From the cell containing the given text, extract its center point as [x, y] coordinate. 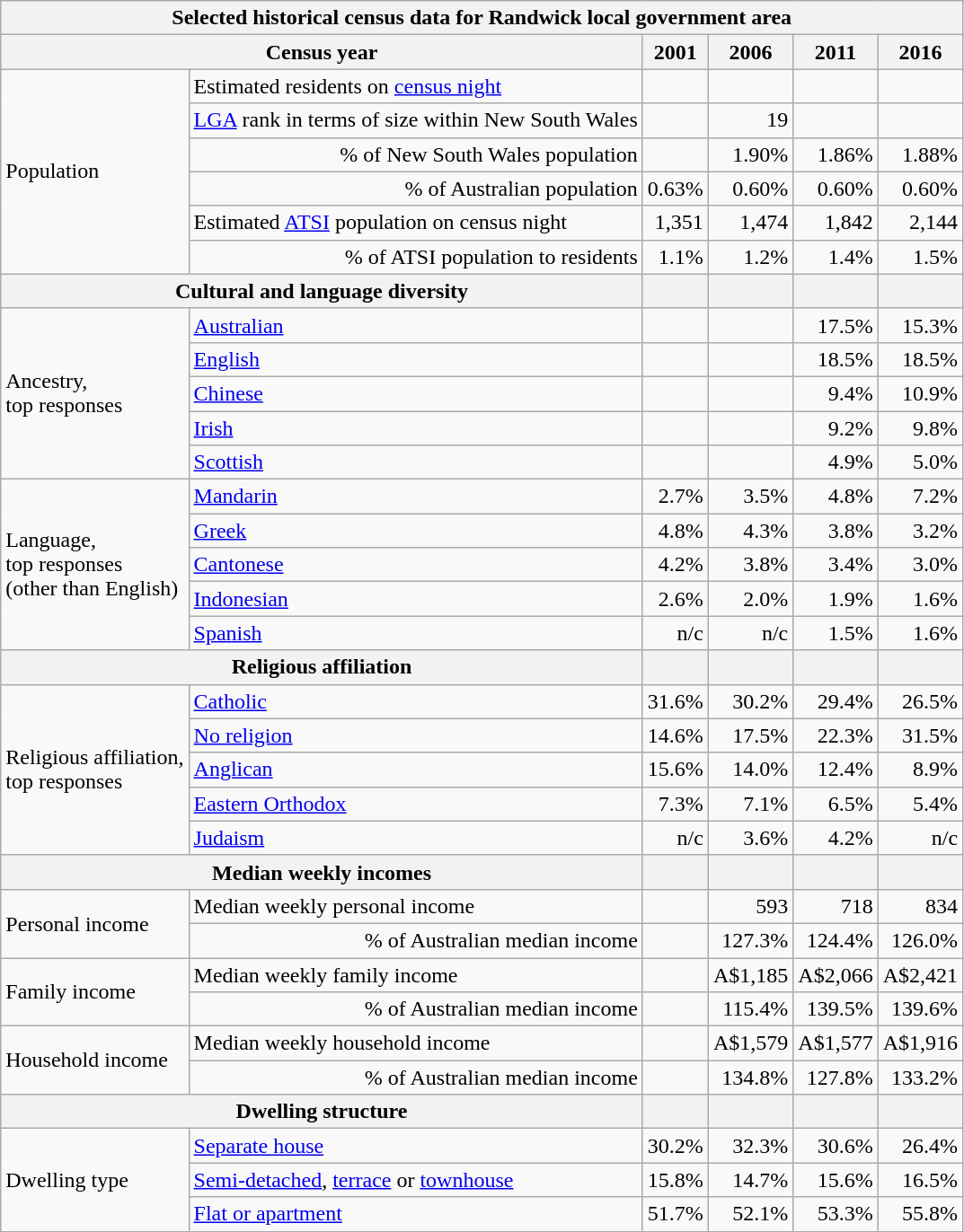
0.63% [676, 189]
English [415, 359]
3.5% [750, 497]
16.5% [920, 1180]
2.0% [750, 599]
1.86% [836, 154]
593 [750, 906]
Personal income [95, 923]
10.9% [920, 393]
Flat or apartment [415, 1214]
19 [750, 120]
139.6% [920, 1009]
Religious affiliation [322, 667]
Spanish [415, 633]
127.3% [750, 940]
Eastern Orthodox [415, 804]
14.0% [750, 770]
A$1,185 [750, 974]
Dwelling type [95, 1180]
Scottish [415, 462]
133.2% [920, 1078]
5.4% [920, 804]
A$2,066 [836, 974]
14.6% [676, 735]
4.3% [750, 531]
15.3% [920, 325]
22.3% [836, 735]
30.6% [836, 1146]
5.0% [920, 462]
Household income [95, 1060]
1,351 [676, 223]
Chinese [415, 393]
9.4% [836, 393]
Cultural and language diversity [322, 291]
2,144 [920, 223]
124.4% [836, 940]
2011 [836, 52]
127.8% [836, 1078]
32.3% [750, 1146]
834 [920, 906]
Religious affiliation,top responses [95, 770]
2001 [676, 52]
53.3% [836, 1214]
52.1% [750, 1214]
Census year [322, 52]
3.0% [920, 565]
Estimated ATSI population on census night [415, 223]
Dwelling structure [322, 1112]
Family income [95, 991]
% of Australian population [415, 189]
2006 [750, 52]
Selected historical census data for Randwick local government area [482, 18]
Greek [415, 531]
115.4% [750, 1009]
A$2,421 [920, 974]
2.6% [676, 599]
No religion [415, 735]
26.5% [920, 701]
Catholic [415, 701]
6.5% [836, 804]
1.4% [836, 257]
4.9% [836, 462]
9.8% [920, 428]
7.2% [920, 497]
Language,top responses(other than English) [95, 565]
Median weekly personal income [415, 906]
31.6% [676, 701]
9.2% [836, 428]
Population [95, 172]
LGA rank in terms of size within New South Wales [415, 120]
Median weekly family income [415, 974]
Indonesian [415, 599]
A$1,577 [836, 1043]
15.8% [676, 1180]
1.90% [750, 154]
7.3% [676, 804]
51.7% [676, 1214]
1,474 [750, 223]
31.5% [920, 735]
2.7% [676, 497]
Separate house [415, 1146]
A$1,916 [920, 1043]
3.6% [750, 838]
1.88% [920, 154]
3.2% [920, 531]
26.4% [920, 1146]
Mandarin [415, 497]
Cantonese [415, 565]
1.1% [676, 257]
A$1,579 [750, 1043]
55.8% [920, 1214]
Australian [415, 325]
29.4% [836, 701]
Semi-detached, terrace or townhouse [415, 1180]
12.4% [836, 770]
Irish [415, 428]
139.5% [836, 1009]
Estimated residents on census night [415, 86]
718 [836, 906]
1.9% [836, 599]
Judaism [415, 838]
% of New South Wales population [415, 154]
3.4% [836, 565]
126.0% [920, 940]
Median weekly incomes [322, 872]
Anglican [415, 770]
134.8% [750, 1078]
% of ATSI population to residents [415, 257]
Median weekly household income [415, 1043]
14.7% [750, 1180]
7.1% [750, 804]
Ancestry,top responses [95, 393]
1,842 [836, 223]
2016 [920, 52]
1.2% [750, 257]
8.9% [920, 770]
